Detect which cell encompasses the target text, then output its (x, y) center coordinate. 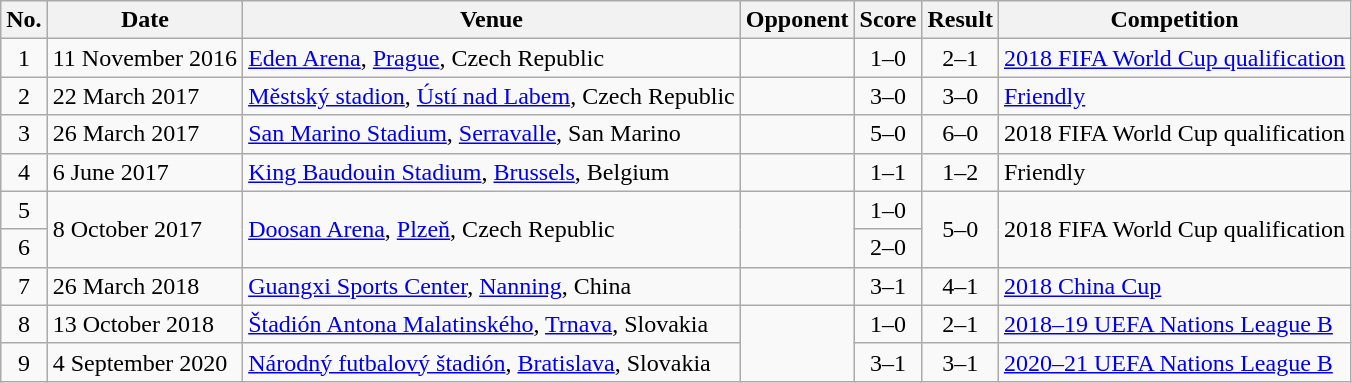
1 (24, 58)
11 November 2016 (144, 58)
King Baudouin Stadium, Brussels, Belgium (492, 172)
Městský stadion, Ústí nad Labem, Czech Republic (492, 96)
Score (888, 20)
4 September 2020 (144, 362)
Opponent (797, 20)
9 (24, 362)
San Marino Stadium, Serravalle, San Marino (492, 134)
Národný futbalový štadión, Bratislava, Slovakia (492, 362)
22 March 2017 (144, 96)
6–0 (960, 134)
Competition (1174, 20)
26 March 2018 (144, 286)
Doosan Arena, Plzeň, Czech Republic (492, 229)
8 (24, 324)
3 (24, 134)
5 (24, 210)
6 June 2017 (144, 172)
2–0 (888, 248)
6 (24, 248)
2018–19 UEFA Nations League B (1174, 324)
2 (24, 96)
Date (144, 20)
26 March 2017 (144, 134)
Guangxi Sports Center, Nanning, China (492, 286)
Štadión Antona Malatinského, Trnava, Slovakia (492, 324)
13 October 2018 (144, 324)
4–1 (960, 286)
Result (960, 20)
1–2 (960, 172)
Venue (492, 20)
4 (24, 172)
No. (24, 20)
2020–21 UEFA Nations League B (1174, 362)
1–1 (888, 172)
7 (24, 286)
Eden Arena, Prague, Czech Republic (492, 58)
2018 China Cup (1174, 286)
8 October 2017 (144, 229)
